Output the [X, Y] coordinate of the center of the cell containing the given text.  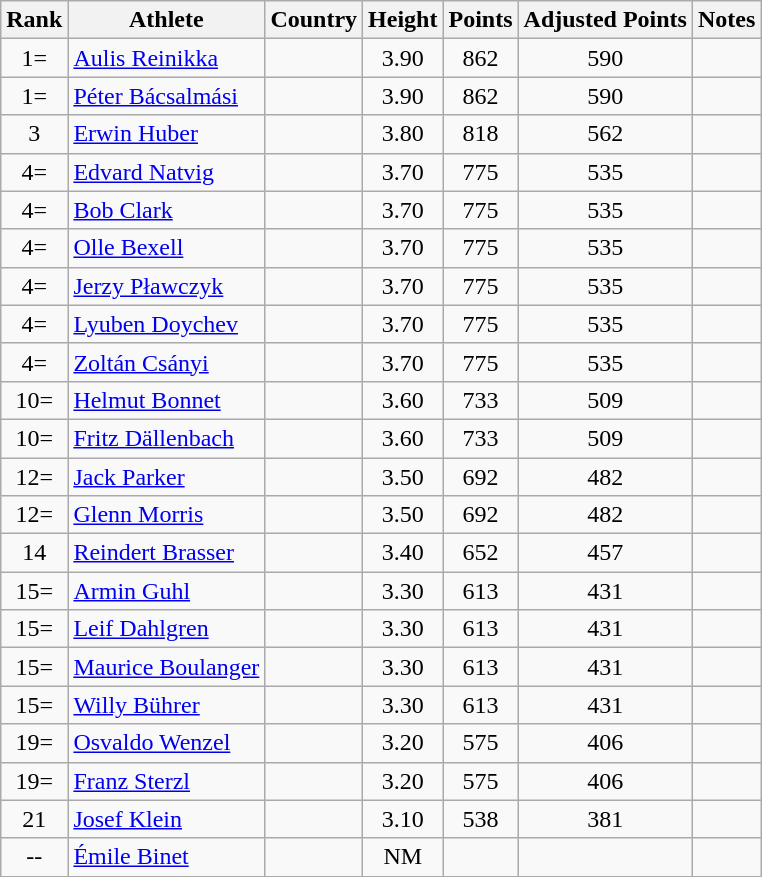
3.10 [403, 819]
Aulis Reinikka [166, 58]
NM [403, 857]
Josef Klein [166, 819]
Jack Parker [166, 477]
Edvard Natvig [166, 172]
Fritz Dällenbach [166, 438]
Péter Bácsalmási [166, 96]
381 [605, 819]
Helmut Bonnet [166, 400]
Bob Clark [166, 210]
Notes [726, 20]
Points [480, 20]
3.80 [403, 134]
Adjusted Points [605, 20]
Glenn Morris [166, 515]
Lyuben Doychev [166, 324]
14 [34, 553]
652 [480, 553]
3.40 [403, 553]
Rank [34, 20]
Athlete [166, 20]
Maurice Boulanger [166, 667]
3 [34, 134]
Willy Bührer [166, 705]
Armin Guhl [166, 591]
Émile Binet [166, 857]
Height [403, 20]
Country [314, 20]
457 [605, 553]
Erwin Huber [166, 134]
Jerzy Pławczyk [166, 286]
Leif Dahlgren [166, 629]
562 [605, 134]
21 [34, 819]
818 [480, 134]
Osvaldo Wenzel [166, 743]
Franz Sterzl [166, 781]
538 [480, 819]
Zoltán Csányi [166, 362]
-- [34, 857]
Reindert Brasser [166, 553]
Olle Bexell [166, 248]
